For the text-containing cell, return its midpoint in (X, Y) coordinate format. 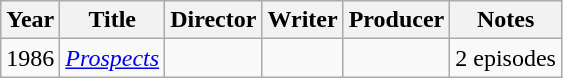
Writer (302, 20)
Producer (396, 20)
2 episodes (506, 58)
Director (214, 20)
1986 (30, 58)
Title (112, 20)
Notes (506, 20)
Year (30, 20)
Prospects (112, 58)
